Output the (x, y) coordinate of the center of the cell containing the given text.  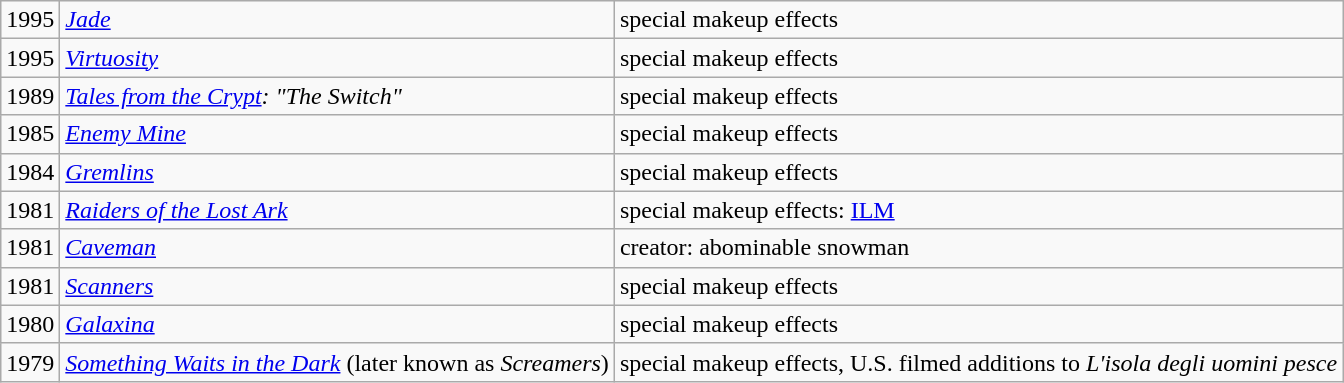
1989 (30, 96)
Scanners (338, 286)
Enemy Mine (338, 134)
special makeup effects: ILM (978, 210)
special makeup effects, U.S. filmed additions to L'isola degli uomini pesce (978, 362)
1979 (30, 362)
1985 (30, 134)
Jade (338, 20)
Virtuosity (338, 58)
Raiders of the Lost Ark (338, 210)
Caveman (338, 248)
Galaxina (338, 324)
1984 (30, 172)
Tales from the Crypt: "The Switch" (338, 96)
creator: abominable snowman (978, 248)
1980 (30, 324)
Something Waits in the Dark (later known as Screamers) (338, 362)
Gremlins (338, 172)
